For the text-containing cell, return its midpoint in [x, y] coordinate format. 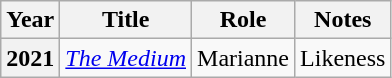
Notes [343, 20]
Marianne [244, 58]
Likeness [343, 58]
Year [30, 20]
2021 [30, 58]
Role [244, 20]
Title [126, 20]
The Medium [126, 58]
